Identify which cell holds the provided text, then report its (X, Y) central coordinate. 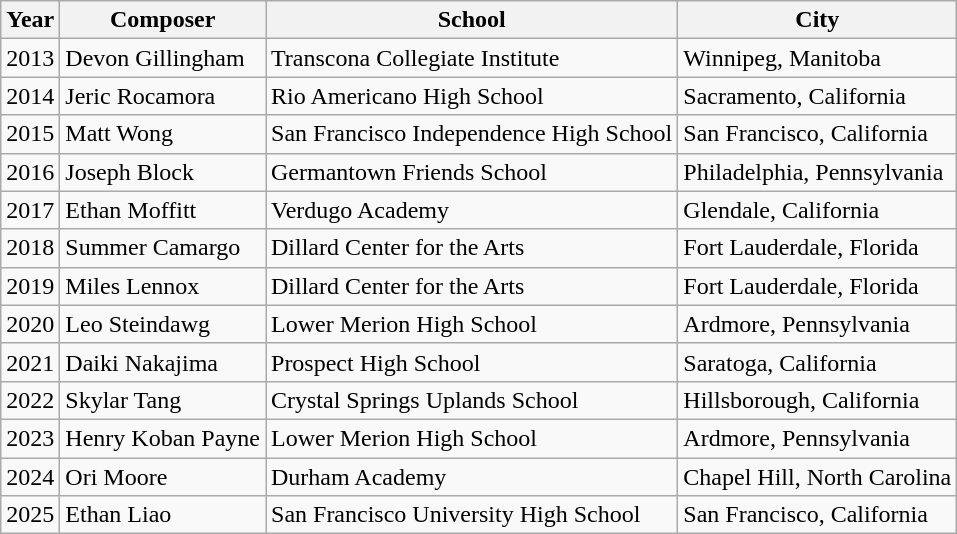
Transcona Collegiate Institute (472, 58)
Joseph Block (163, 172)
Henry Koban Payne (163, 438)
2014 (30, 96)
Rio Americano High School (472, 96)
Prospect High School (472, 362)
Ori Moore (163, 477)
Devon Gillingham (163, 58)
Jeric Rocamora (163, 96)
2021 (30, 362)
2023 (30, 438)
Composer (163, 20)
San Francisco University High School (472, 515)
Saratoga, California (818, 362)
Ethan Liao (163, 515)
Chapel Hill, North Carolina (818, 477)
Leo Steindawg (163, 324)
2020 (30, 324)
Daiki Nakajima (163, 362)
Year (30, 20)
Miles Lennox (163, 286)
2017 (30, 210)
School (472, 20)
Skylar Tang (163, 400)
Verdugo Academy (472, 210)
Glendale, California (818, 210)
Summer Camargo (163, 248)
2016 (30, 172)
Philadelphia, Pennsylvania (818, 172)
2025 (30, 515)
2013 (30, 58)
Sacramento, California (818, 96)
Crystal Springs Uplands School (472, 400)
San Francisco Independence High School (472, 134)
Durham Academy (472, 477)
2019 (30, 286)
Hillsborough, California (818, 400)
City (818, 20)
2022 (30, 400)
2015 (30, 134)
Ethan Moffitt (163, 210)
Germantown Friends School (472, 172)
2018 (30, 248)
Matt Wong (163, 134)
2024 (30, 477)
Winnipeg, Manitoba (818, 58)
